Output the [x, y] coordinate of the center of the cell containing the given text.  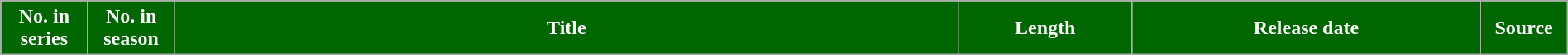
Source [1523, 28]
No. inseason [131, 28]
Release date [1307, 28]
Title [566, 28]
No. inseries [45, 28]
Length [1045, 28]
